Determine the (x, y) coordinate at the center of the cell enclosing the given text.  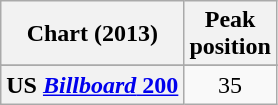
Chart (2013) (92, 34)
US Billboard 200 (92, 85)
35 (230, 85)
Peak position (230, 34)
